Pinpoint the cell where the given text exists, returning its (x, y) midpoint coordinate. 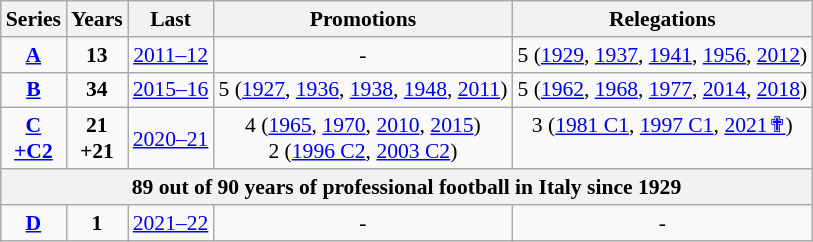
5 (1929, 1937, 1941, 1956, 2012) (662, 55)
1 (97, 223)
5 (1927, 1936, 1938, 1948, 2011) (362, 90)
2011–12 (171, 55)
Last (171, 19)
2021–22 (171, 223)
34 (97, 90)
2020–21 (171, 138)
Years (97, 19)
89 out of 90 years of professional football in Italy since 1929 (406, 187)
4 (1965, 1970, 2010, 2015) 2 (1996 C2, 2003 C2) (362, 138)
2015–16 (171, 90)
13 (97, 55)
B (34, 90)
Series (34, 19)
5 (1962, 1968, 1977, 2014, 2018) (662, 90)
A (34, 55)
Relegations (662, 19)
3 (1981 C1, 1997 C1, 2021✟) (662, 138)
C+C2 (34, 138)
Promotions (362, 19)
D (34, 223)
21+21 (97, 138)
